Identify which cell holds the provided text, then report its [x, y] central coordinate. 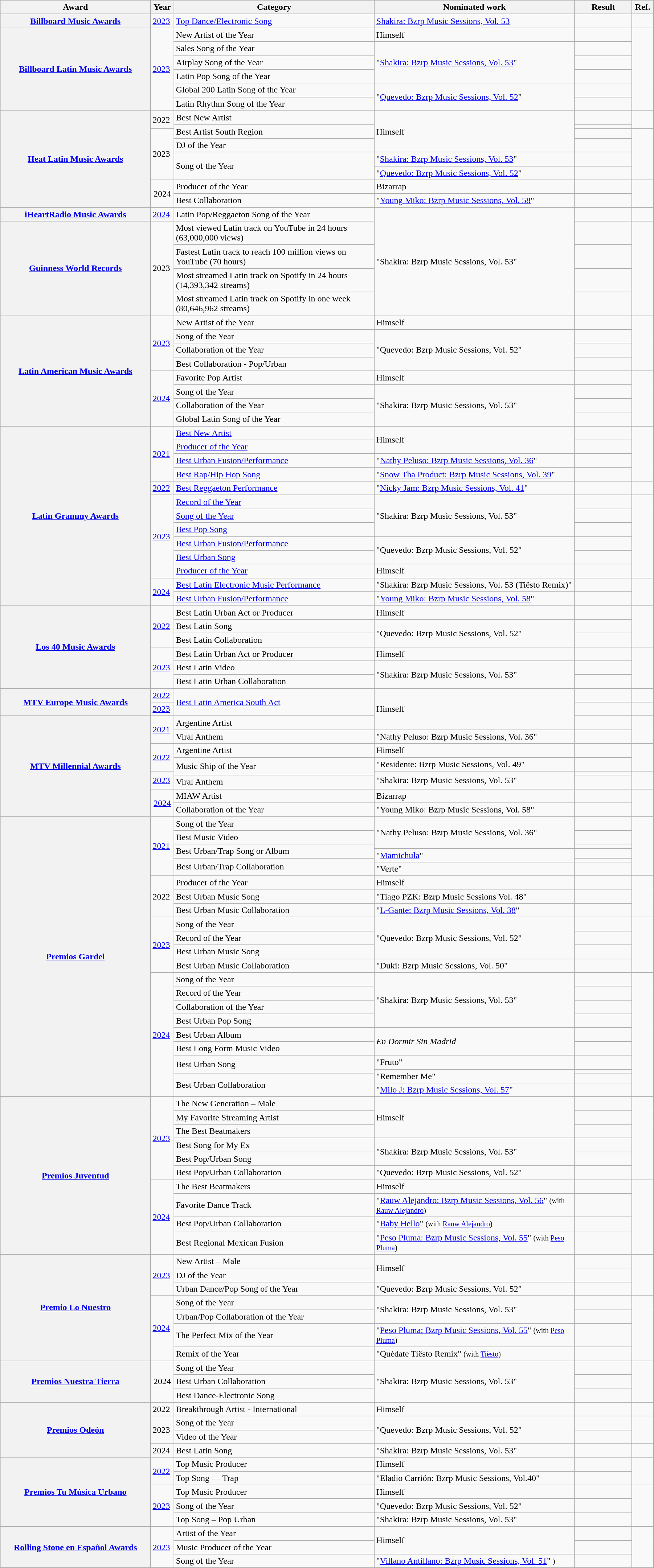
Premios Juventud [75, 1176]
Best Regional Mexican Fusion [274, 1243]
MTV Europe Music Awards [75, 702]
"Residente: Bzrp Music Sessions, Vol. 49" [474, 764]
Premio Lo Nuestro [75, 1307]
Shakira: Bzrp Music Sessions, Vol. 53 [474, 21]
Latin Pop/Reggaeton Song of the Year [274, 214]
Latin American Music Awards [75, 371]
Rolling Stone en Español Awards [75, 1547]
Best Urban/Trap Song or Album [274, 851]
Best Collaboration [274, 201]
Los 40 Music Awards [75, 647]
The New Generation – Male [274, 1104]
Urban/Pop Collaboration of the Year [274, 1316]
New Artist – Male [274, 1261]
Sales Song of the Year [274, 49]
Most viewed Latin track on YouTube in 24 hours (63,000,000 views) [274, 233]
Best Pop/Urban Song [274, 1159]
"Shakira: Bzrp Music Sessions, Vol. 53 (Tiësto Remix)" [474, 585]
Best Reggaeton Performance [274, 488]
Most streamed Latin track on Spotify in one week (80,646,962 streams) [274, 304]
Most streamed Latin track on Spotify in 24 hours (14,393,342 streams) [274, 280]
Premios Tu Música Urbano [75, 1492]
Best Latin Video [274, 668]
"Remember Me" [474, 1076]
Nominated work [474, 7]
Best Pop Song [274, 530]
Breakthrough Artist - International [274, 1409]
Best Latin America South Act [274, 702]
En Dormir Sin Madrid [474, 1041]
Global 200 Latin Song of the Year [274, 90]
"Eladio Carrión: Bzrp Music Sessions, Vol.40" [474, 1478]
Best Latin Urban Collaboration [274, 682]
Fastest Latin track to reach 100 million views on YouTube (70 hours) [274, 257]
Heat Latin Music Awards [75, 159]
Guinness World Records [75, 268]
iHeartRadio Music Awards [75, 214]
My Favorite Streaming Artist [274, 1118]
Music Producer of the Year [274, 1547]
"Mamichula" [474, 855]
Ref. [642, 7]
Favorite Dance Track [274, 1205]
Music Ship of the Year [274, 766]
Best Rap/Hip Hop Song [274, 474]
Favorite Pop Artist [274, 378]
Airplay Song of the Year [274, 62]
"Nicky Jam: Bzrp Music Sessions, Vol. 41" [474, 488]
"Quédate Tiësto Remix" (with Tiësto) [474, 1354]
Artist of the Year [274, 1533]
"Villano Antillano: Bzrp Music Sessions, Vol. 51" ) [474, 1561]
Category [274, 7]
Best Latin Electronic Music Performance [274, 585]
Best Dance-Electronic Song [274, 1395]
Result [603, 7]
Best Urban Album [274, 1034]
MIAW Artist [274, 796]
Best Music Video [274, 837]
Award [75, 7]
"Duki: Bzrp Music Sessions, Vol. 50" [474, 966]
"L-Gante: Bzrp Music Sessions, Vol. 38" [474, 910]
Premios Odeón [75, 1430]
Best Artist South Region [274, 131]
"Snow Tha Product: Bzrp Music Sessions, Vol. 39" [474, 474]
"Rauw Alejandro: Bzrp Music Sessions, Vol. 56" (with Rauw Alejandro) [474, 1205]
"Verte" [474, 869]
Urban Dance/Pop Song of the Year [274, 1289]
Year [162, 7]
Best Urban Pop Song [274, 1021]
Top Song – Pop Urban [274, 1519]
Latin Rhythm Song of the Year [274, 104]
Latin Pop Song of the Year [274, 76]
Best Long Form Music Video [274, 1048]
"Tiago PZK: Bzrp Music Sessions Vol. 48" [474, 897]
"Fruto" [474, 1062]
Best Collaboration - Pop/Urban [274, 364]
Billboard Music Awards [75, 21]
Premios Nuestra Tierra [75, 1382]
Latin Grammy Awards [75, 516]
Video of the Year [274, 1437]
MTV Millennial Awards [75, 766]
Billboard Latin Music Awards [75, 69]
Best Urban/Trap Collaboration [274, 867]
The Perfect Mix of the Year [274, 1336]
"Milo J: Bzrp Music Sessions, Vol. 57" [474, 1090]
Best Song for My Ex [274, 1145]
"Baby Hello" (with Rauw Alejandro) [474, 1224]
Best Latin Collaboration [274, 640]
Top Song — Trap [274, 1478]
Premios Gardel [75, 956]
Remix of the Year [274, 1354]
Global Latin Song of the Year [274, 419]
Top Dance/Electronic Song [274, 21]
